Capture the cell that displays the provided text and extract its (x, y) central coordinate. 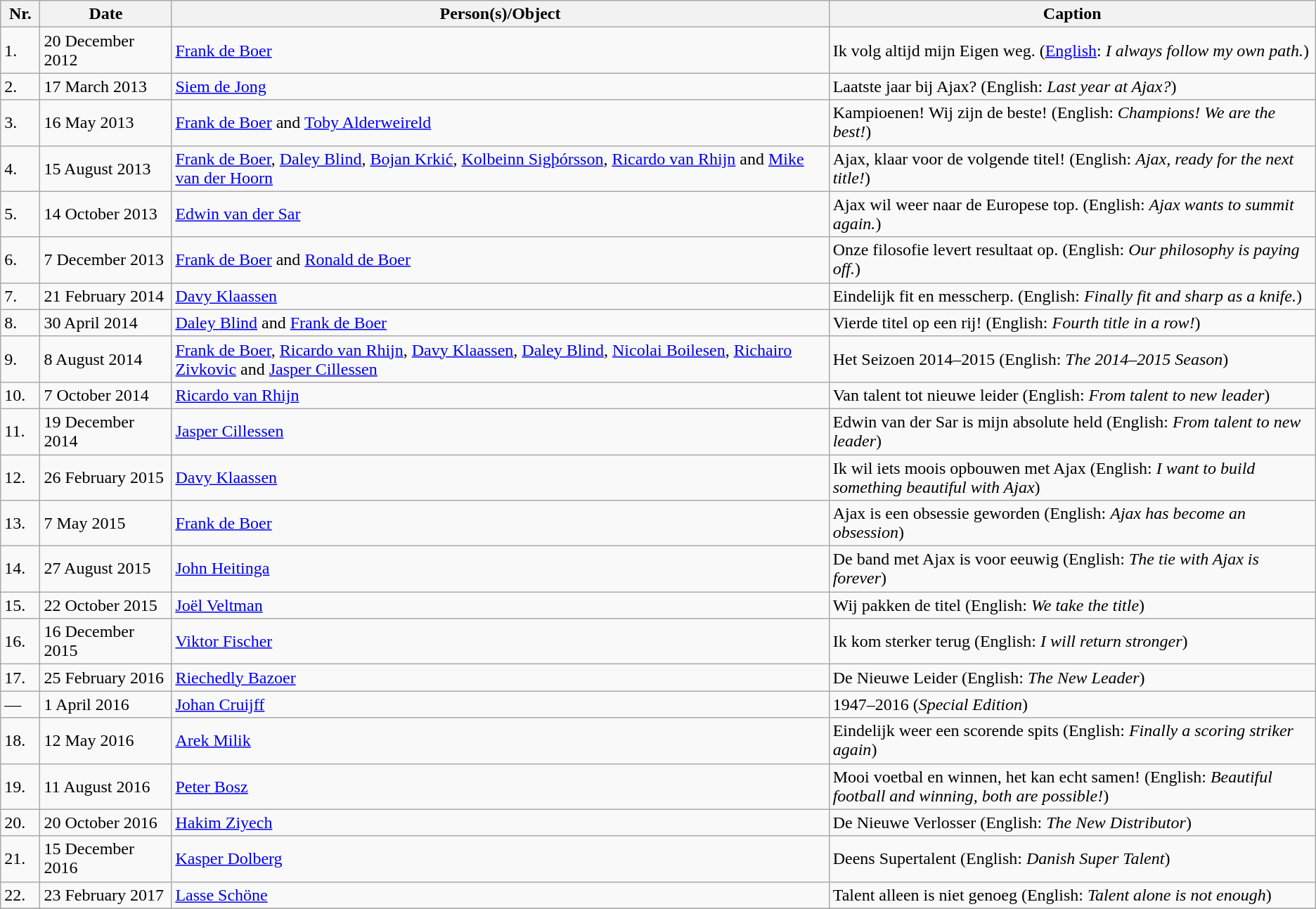
14 October 2013 (105, 214)
1947–2016 (Special Edition) (1072, 704)
Eindelijk weer een scorende spits (English: Finally a scoring striker again) (1072, 741)
Laatste jaar bij Ajax? (English: Last year at Ajax?) (1072, 86)
14. (20, 569)
10. (20, 395)
Ik volg altijd mijn Eigen weg. (English: I always follow my own path.) (1072, 51)
16. (20, 641)
Ricardo van Rhijn (501, 395)
Siem de Jong (501, 86)
30 April 2014 (105, 323)
15 December 2016 (105, 859)
23 February 2017 (105, 895)
De Nieuwe Verlosser (English: The New Distributor) (1072, 823)
12. (20, 477)
3. (20, 122)
7 October 2014 (105, 395)
Caption (1072, 14)
16 May 2013 (105, 122)
Edwin van der Sar (501, 214)
Kasper Dolberg (501, 859)
Person(s)/Object (501, 14)
Eindelijk fit en messcherp. (English: Finally fit and sharp as a knife.) (1072, 296)
20. (20, 823)
27 August 2015 (105, 569)
2. (20, 86)
17 March 2013 (105, 86)
Joël Veltman (501, 605)
19 December 2014 (105, 432)
Frank de Boer, Daley Blind, Bojan Krkić, Kolbeinn Sigþórsson, Ricardo van Rhijn and Mike van der Hoorn (501, 169)
15 August 2013 (105, 169)
Nr. (20, 14)
Ajax, klaar voor de volgende titel! (English: Ajax, ready for the next title!) (1072, 169)
Date (105, 14)
Edwin van der Sar is mijn absolute held (English: From talent to new leader) (1072, 432)
1 April 2016 (105, 704)
De Nieuwe Leider (English: The New Leader) (1072, 678)
Talent alleen is niet genoeg (English: Talent alone is not enough) (1072, 895)
Mooi voetbal en winnen, het kan echt samen! (English: Beautiful football and winning, both are possible!) (1072, 786)
22 October 2015 (105, 605)
7 December 2013 (105, 260)
Lasse Schöne (501, 895)
9. (20, 359)
Arek Milik (501, 741)
19. (20, 786)
Riechedly Bazoer (501, 678)
Wij pakken de titel (English: We take the title) (1072, 605)
6. (20, 260)
Het Seizoen 2014–2015 (English: The 2014–2015 Season) (1072, 359)
7 May 2015 (105, 523)
Ik wil iets moois opbouwen met Ajax (English: I want to build something beautiful with Ajax) (1072, 477)
Onze filosofie levert resultaat op. (English: Our philosophy is paying off.) (1072, 260)
Peter Bosz (501, 786)
12 May 2016 (105, 741)
Ajax is een obsessie geworden (English: Ajax has become an obsession) (1072, 523)
7. (20, 296)
20 October 2016 (105, 823)
18. (20, 741)
1. (20, 51)
16 December 2015 (105, 641)
13. (20, 523)
Ajax wil weer naar de Europese top. (English: Ajax wants to summit again.) (1072, 214)
5. (20, 214)
4. (20, 169)
Viktor Fischer (501, 641)
21. (20, 859)
Jasper Cillessen (501, 432)
8. (20, 323)
Kampioenen! Wij zijn de beste! (English: Champions! We are the best!) (1072, 122)
11 August 2016 (105, 786)
John Heitinga (501, 569)
25 February 2016 (105, 678)
21 February 2014 (105, 296)
26 February 2015 (105, 477)
Vierde titel op een rij! (English: Fourth title in a row!) (1072, 323)
Johan Cruijff (501, 704)
Van talent tot nieuwe leider (English: From talent to new leader) (1072, 395)
Hakim Ziyech (501, 823)
15. (20, 605)
20 December 2012 (105, 51)
Deens Supertalent (English: Danish Super Talent) (1072, 859)
17. (20, 678)
11. (20, 432)
Frank de Boer and Ronald de Boer (501, 260)
De band met Ajax is voor eeuwig (English: The tie with Ajax is forever) (1072, 569)
— (20, 704)
22. (20, 895)
Ik kom sterker terug (English: I will return stronger) (1072, 641)
Frank de Boer and Toby Alderweireld (501, 122)
8 August 2014 (105, 359)
Daley Blind and Frank de Boer (501, 323)
Frank de Boer, Ricardo van Rhijn, Davy Klaassen, Daley Blind, Nicolai Boilesen, Richairo Zivkovic and Jasper Cillessen (501, 359)
